Determine the [x, y] coordinate at the center of the cell enclosing the given text.  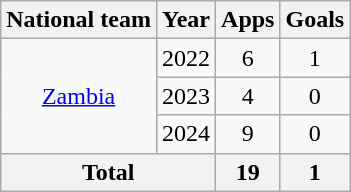
2022 [186, 58]
19 [248, 172]
2023 [186, 96]
2024 [186, 134]
9 [248, 134]
Zambia [79, 96]
6 [248, 58]
4 [248, 96]
Year [186, 20]
Total [108, 172]
Apps [248, 20]
Goals [315, 20]
National team [79, 20]
